Return (X, Y) of the center of cell containing provided text 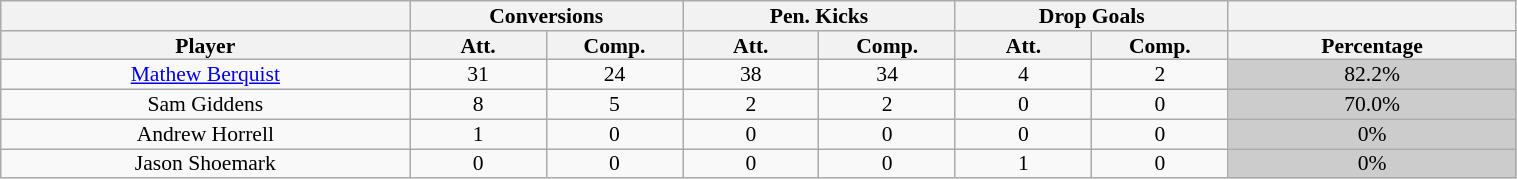
Mathew Berquist (206, 75)
5 (614, 105)
Conversions (546, 16)
70.0% (1372, 105)
34 (887, 75)
24 (614, 75)
82.2% (1372, 75)
4 (1023, 75)
31 (478, 75)
Percentage (1372, 46)
Pen. Kicks (820, 16)
Andrew Horrell (206, 134)
38 (751, 75)
Jason Shoemark (206, 164)
Drop Goals (1092, 16)
Sam Giddens (206, 105)
8 (478, 105)
Player (206, 46)
